Locate the cell with the specified text and output its (X, Y) center coordinate. 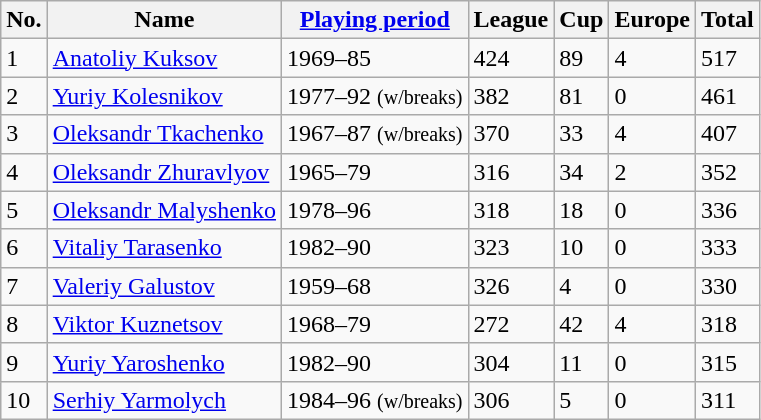
1969–85 (376, 58)
517 (728, 58)
1978–96 (376, 210)
382 (511, 96)
1 (24, 58)
3 (24, 134)
1965–79 (376, 172)
9 (24, 362)
Valeriy Galustov (164, 286)
Europe (652, 20)
Serhiy Yarmolych (164, 400)
Anatoliy Kuksov (164, 58)
370 (511, 134)
8 (24, 324)
336 (728, 210)
424 (511, 58)
Oleksandr Tkachenko (164, 134)
352 (728, 172)
1967–87 (w/breaks) (376, 134)
323 (511, 248)
333 (728, 248)
Yuriy Yaroshenko (164, 362)
311 (728, 400)
1959–68 (376, 286)
272 (511, 324)
Yuriy Kolesnikov (164, 96)
Cup (582, 20)
Oleksandr Malyshenko (164, 210)
306 (511, 400)
18 (582, 210)
1968–79 (376, 324)
316 (511, 172)
Viktor Kuznetsov (164, 324)
315 (728, 362)
33 (582, 134)
6 (24, 248)
1984–96 (w/breaks) (376, 400)
Vitaliy Tarasenko (164, 248)
304 (511, 362)
34 (582, 172)
326 (511, 286)
81 (582, 96)
League (511, 20)
Oleksandr Zhuravlyov (164, 172)
1977–92 (w/breaks) (376, 96)
42 (582, 324)
461 (728, 96)
407 (728, 134)
No. (24, 20)
330 (728, 286)
89 (582, 58)
11 (582, 362)
Total (728, 20)
7 (24, 286)
Playing period (376, 20)
Name (164, 20)
